Capture the cell that displays the provided text and extract its [x, y] central coordinate. 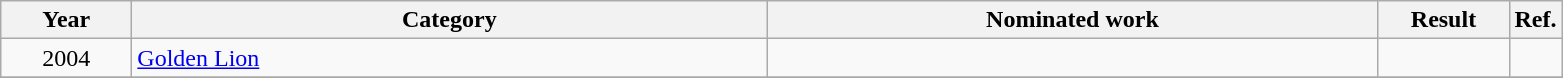
Year [66, 20]
Golden Lion [450, 58]
Result [1444, 20]
Nominated work [1072, 20]
2004 [66, 58]
Ref. [1536, 20]
Category [450, 20]
